Pinpoint the cell where the given text exists, returning its [x, y] midpoint coordinate. 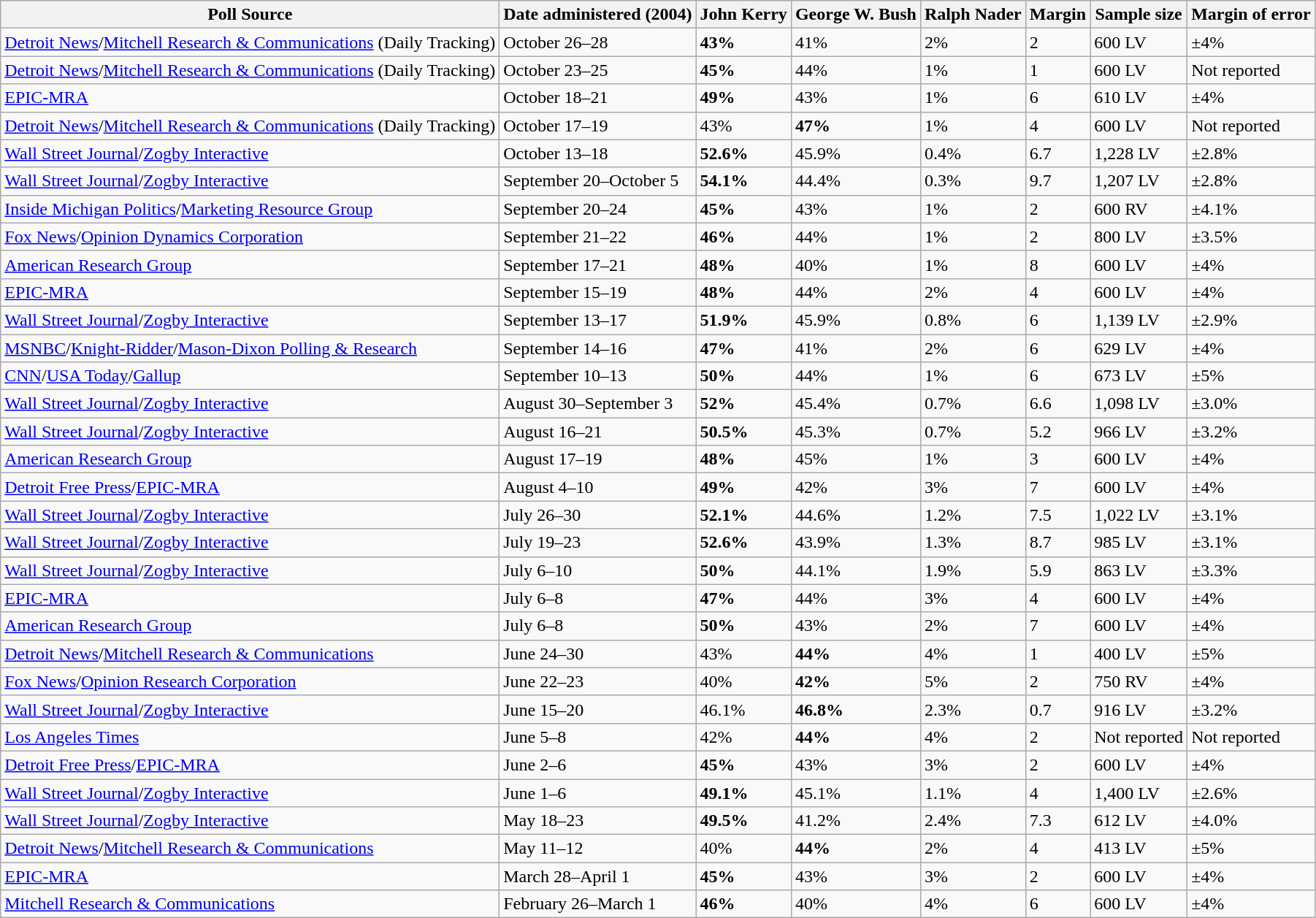
±3.0% [1252, 404]
Margin [1057, 15]
413 LV [1139, 849]
July 26–30 [597, 515]
October 17–19 [597, 126]
September 20–24 [597, 209]
600 RV [1139, 209]
50.5% [743, 432]
800 LV [1139, 237]
45.4% [856, 404]
June 2–6 [597, 765]
46.8% [856, 709]
August 16–21 [597, 432]
916 LV [1139, 709]
June 24–30 [597, 654]
July 19–23 [597, 543]
September 13–17 [597, 320]
1.2% [973, 515]
Inside Michigan Politics/Marketing Resource Group [250, 209]
February 26–March 1 [597, 904]
September 17–21 [597, 264]
±4.1% [1252, 209]
October 13–18 [597, 153]
October 26–28 [597, 42]
5% [973, 681]
September 14–16 [597, 348]
±3.3% [1252, 570]
612 LV [1139, 821]
1,098 LV [1139, 404]
June 15–20 [597, 709]
August 30–September 3 [597, 404]
673 LV [1139, 376]
George W. Bush [856, 15]
Fox News/Opinion Research Corporation [250, 681]
45.3% [856, 432]
2.4% [973, 821]
September 10–13 [597, 376]
629 LV [1139, 348]
8 [1057, 264]
54.1% [743, 181]
8.7 [1057, 543]
August 4–10 [597, 487]
±2.6% [1252, 792]
June 1–6 [597, 792]
CNN/USA Today/Gallup [250, 376]
0.3% [973, 181]
750 RV [1139, 681]
1,207 LV [1139, 181]
±2.9% [1252, 320]
July 6–10 [597, 570]
Fox News/Opinion Dynamics Corporation [250, 237]
49.5% [743, 821]
44.1% [856, 570]
1.1% [973, 792]
0.4% [973, 153]
52.1% [743, 515]
March 28–April 1 [597, 876]
41.2% [856, 821]
985 LV [1139, 543]
51.9% [743, 320]
0.7 [1057, 709]
966 LV [1139, 432]
May 18–23 [597, 821]
2.3% [973, 709]
Poll Source [250, 15]
September 15–19 [597, 292]
September 20–October 5 [597, 181]
44.4% [856, 181]
5.2 [1057, 432]
August 17–19 [597, 459]
45.1% [856, 792]
1.3% [973, 543]
October 23–25 [597, 70]
5.9 [1057, 570]
610 LV [1139, 98]
43.9% [856, 543]
7.3 [1057, 821]
1,400 LV [1139, 792]
September 21–22 [597, 237]
1,022 LV [1139, 515]
±4.0% [1252, 821]
1,228 LV [1139, 153]
Los Angeles Times [250, 737]
863 LV [1139, 570]
Margin of error [1252, 15]
6.7 [1057, 153]
MSNBC/Knight-Ridder/Mason-Dixon Polling & Research [250, 348]
June 22–23 [597, 681]
1.9% [973, 570]
9.7 [1057, 181]
Mitchell Research & Communications [250, 904]
1,139 LV [1139, 320]
±3.5% [1252, 237]
June 5–8 [597, 737]
October 18–21 [597, 98]
0.8% [973, 320]
May 11–12 [597, 849]
Sample size [1139, 15]
46.1% [743, 709]
7.5 [1057, 515]
6.6 [1057, 404]
400 LV [1139, 654]
49.1% [743, 792]
44.6% [856, 515]
Ralph Nader [973, 15]
Date administered (2004) [597, 15]
John Kerry [743, 15]
52% [743, 404]
3 [1057, 459]
